Provide the (x, y) coordinate of the cell's center where the given text is located.  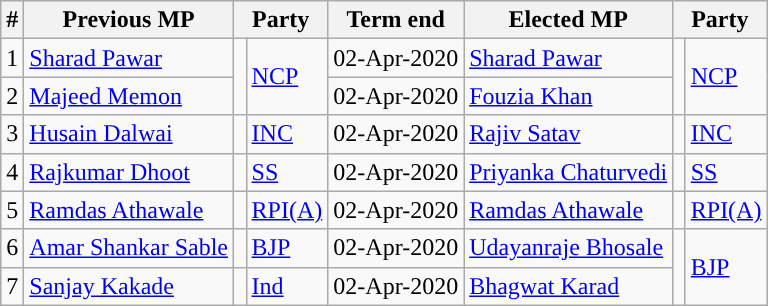
5 (12, 210)
4 (12, 172)
7 (12, 286)
6 (12, 248)
Amar Shankar Sable (129, 248)
Term end (396, 20)
Priyanka Chaturvedi (568, 172)
2 (12, 96)
Rajiv Satav (568, 134)
3 (12, 134)
Husain Dalwai (129, 134)
Fouzia Khan (568, 96)
Majeed Memon (129, 96)
Elected MP (568, 20)
Ind (287, 286)
# (12, 20)
Udayanraje Bhosale (568, 248)
Previous MP (129, 20)
Bhagwat Karad (568, 286)
Rajkumar Dhoot (129, 172)
Sanjay Kakade (129, 286)
1 (12, 58)
